Locate the cell with the specified text and output its (X, Y) center coordinate. 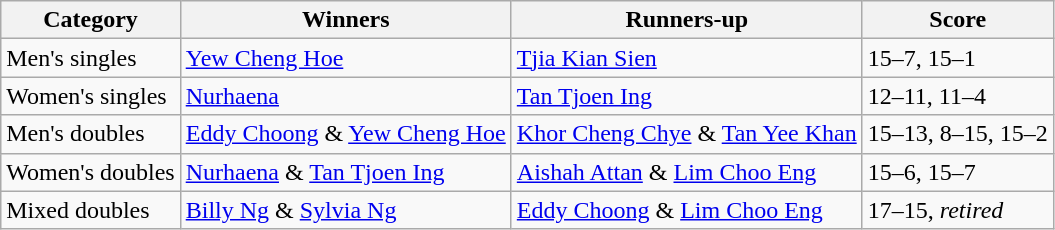
Men's singles (90, 58)
Eddy Choong & Yew Cheng Hoe (346, 134)
Tan Tjoen Ing (686, 96)
Category (90, 20)
Women's doubles (90, 172)
15–13, 8–15, 15–2 (958, 134)
Khor Cheng Chye & Tan Yee Khan (686, 134)
Tjia Kian Sien (686, 58)
Winners (346, 20)
Women's singles (90, 96)
Runners-up (686, 20)
Yew Cheng Hoe (346, 58)
Nurhaena & Tan Tjoen Ing (346, 172)
Eddy Choong & Lim Choo Eng (686, 210)
15–6, 15–7 (958, 172)
Score (958, 20)
Aishah Attan & Lim Choo Eng (686, 172)
Billy Ng & Sylvia Ng (346, 210)
Nurhaena (346, 96)
17–15, retired (958, 210)
Men's doubles (90, 134)
Mixed doubles (90, 210)
12–11, 11–4 (958, 96)
15–7, 15–1 (958, 58)
